Detect which cell encompasses the target text, then output its (X, Y) center coordinate. 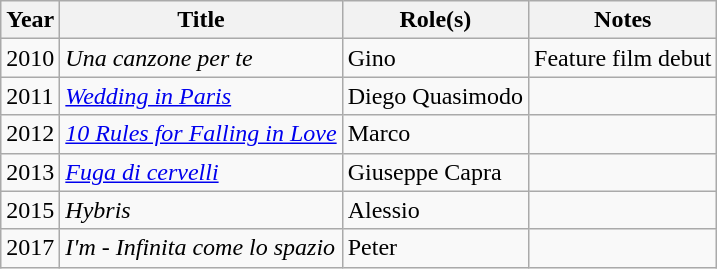
Notes (623, 20)
Hybris (201, 210)
Diego Quasimodo (435, 96)
Giuseppe Capra (435, 172)
Gino (435, 58)
Title (201, 20)
2013 (30, 172)
Marco (435, 134)
Peter (435, 248)
Feature film debut (623, 58)
Year (30, 20)
2015 (30, 210)
Role(s) (435, 20)
Alessio (435, 210)
10 Rules for Falling in Love (201, 134)
2017 (30, 248)
I'm - Infinita come lo spazio (201, 248)
Wedding in Paris (201, 96)
2010 (30, 58)
2011 (30, 96)
2012 (30, 134)
Fuga di cervelli (201, 172)
Una canzone per te (201, 58)
